Scan for the cell matching the given text and deliver its (x, y) coordinate at center. 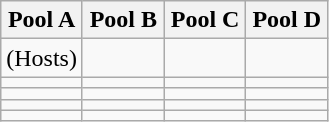
(Hosts) (42, 58)
Pool A (42, 20)
Pool B (123, 20)
Pool D (287, 20)
Pool C (205, 20)
